Capture the cell that displays the provided text and extract its [X, Y] central coordinate. 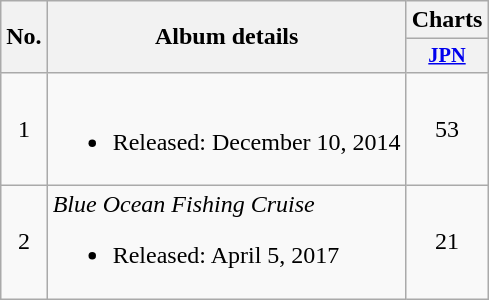
Blue Ocean Fishing CruiseReleased: April 5, 2017 [226, 242]
No. [24, 37]
1 [24, 128]
JPN [447, 56]
Charts [447, 20]
Album details [226, 37]
Released: December 10, 2014 [226, 128]
53 [447, 128]
21 [447, 242]
2 [24, 242]
